Return [x, y] of the center of cell containing provided text 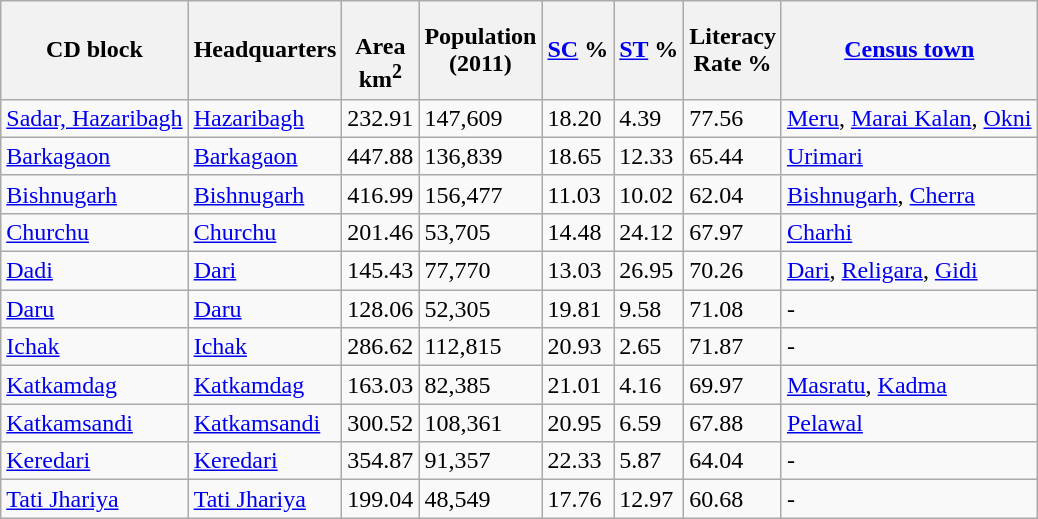
67.88 [733, 423]
26.95 [649, 271]
71.08 [733, 309]
18.65 [578, 156]
12.33 [649, 156]
416.99 [380, 194]
62.04 [733, 194]
12.97 [649, 499]
447.88 [380, 156]
69.97 [733, 385]
52,305 [480, 309]
201.46 [380, 232]
Literacy Rate % [733, 50]
70.26 [733, 271]
19.81 [578, 309]
22.33 [578, 461]
53,705 [480, 232]
4.16 [649, 385]
10.02 [649, 194]
20.95 [578, 423]
4.39 [649, 118]
Pelawal [909, 423]
128.06 [380, 309]
77,770 [480, 271]
Headquarters [265, 50]
Bishnugarh, Cherra [909, 194]
300.52 [380, 423]
Charhi [909, 232]
14.48 [578, 232]
6.59 [649, 423]
ST % [649, 50]
Sadar, Hazaribagh [94, 118]
Census town [909, 50]
Hazaribagh [265, 118]
20.93 [578, 347]
156,477 [480, 194]
17.76 [578, 499]
Dadi [94, 271]
Masratu, Kadma [909, 385]
286.62 [380, 347]
13.03 [578, 271]
2.65 [649, 347]
24.12 [649, 232]
64.04 [733, 461]
18.20 [578, 118]
145.43 [380, 271]
60.68 [733, 499]
82,385 [480, 385]
136,839 [480, 156]
71.87 [733, 347]
48,549 [480, 499]
67.97 [733, 232]
91,357 [480, 461]
9.58 [649, 309]
Dari, Religara, Gidi [909, 271]
77.56 [733, 118]
5.87 [649, 461]
199.04 [380, 499]
Areakm2 [380, 50]
Urimari [909, 156]
SC % [578, 50]
163.03 [380, 385]
11.03 [578, 194]
Dari [265, 271]
CD block [94, 50]
21.01 [578, 385]
147,609 [480, 118]
Population(2011) [480, 50]
Meru, Marai Kalan, Okni [909, 118]
112,815 [480, 347]
232.91 [380, 118]
354.87 [380, 461]
108,361 [480, 423]
65.44 [733, 156]
